Provide the [X, Y] coordinate of the cell's center where the given text is located.  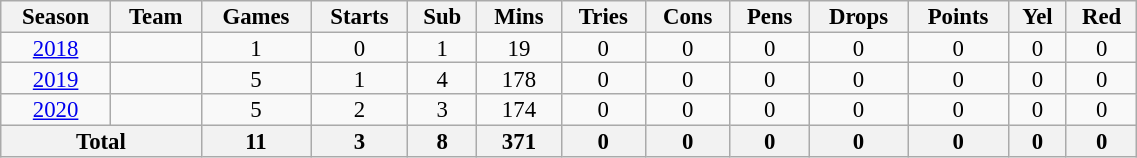
Team [156, 16]
Pens [770, 16]
11 [256, 140]
2018 [56, 48]
Red [1101, 16]
2 [360, 110]
Season [56, 16]
Total [101, 140]
8 [442, 140]
2020 [56, 110]
Yel [1037, 16]
174 [520, 110]
Tries [603, 16]
4 [442, 78]
19 [520, 48]
178 [520, 78]
Points [958, 16]
Mins [520, 16]
2019 [56, 78]
Starts [360, 16]
Games [256, 16]
Sub [442, 16]
Cons [688, 16]
Drops [858, 16]
371 [520, 140]
